Return (X, Y) of the center of cell containing provided text 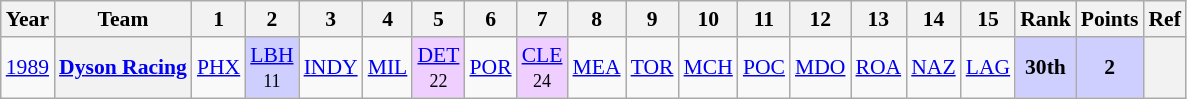
Ref (1164, 19)
7 (542, 19)
ROA (878, 68)
13 (878, 19)
LBH11 (272, 68)
3 (331, 19)
POR (490, 68)
9 (652, 19)
LAG (988, 68)
Team (123, 19)
10 (708, 19)
Rank (1046, 19)
Dyson Racing (123, 68)
DET22 (438, 68)
PHX (218, 68)
NAZ (933, 68)
CLE24 (542, 68)
MCH (708, 68)
4 (388, 19)
8 (597, 19)
MIL (388, 68)
14 (933, 19)
Year (28, 19)
6 (490, 19)
12 (820, 19)
TOR (652, 68)
15 (988, 19)
5 (438, 19)
1989 (28, 68)
30th (1046, 68)
INDY (331, 68)
1 (218, 19)
MEA (597, 68)
Points (1110, 19)
POC (764, 68)
MDO (820, 68)
11 (764, 19)
